Locate the cell with the specified text and output its (X, Y) center coordinate. 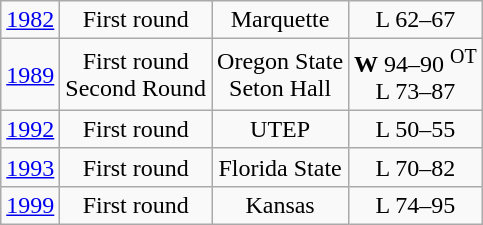
Marquette (280, 20)
1999 (30, 205)
1993 (30, 167)
L 70–82 (416, 167)
Oregon StateSeton Hall (280, 75)
UTEP (280, 129)
L 62–67 (416, 20)
1982 (30, 20)
1989 (30, 75)
L 74–95 (416, 205)
Kansas (280, 205)
1992 (30, 129)
Florida State (280, 167)
First roundSecond Round (136, 75)
W 94–90 OTL 73–87 (416, 75)
L 50–55 (416, 129)
